Output the (X, Y) coordinate of the center of the cell containing the given text.  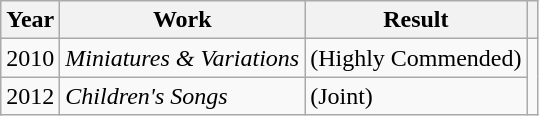
Result (416, 20)
Miniatures & Variations (182, 58)
2012 (30, 96)
Work (182, 20)
(Joint) (416, 96)
Children's Songs (182, 96)
(Highly Commended) (416, 58)
Year (30, 20)
2010 (30, 58)
